For the text-containing cell, return its midpoint in [X, Y] coordinate format. 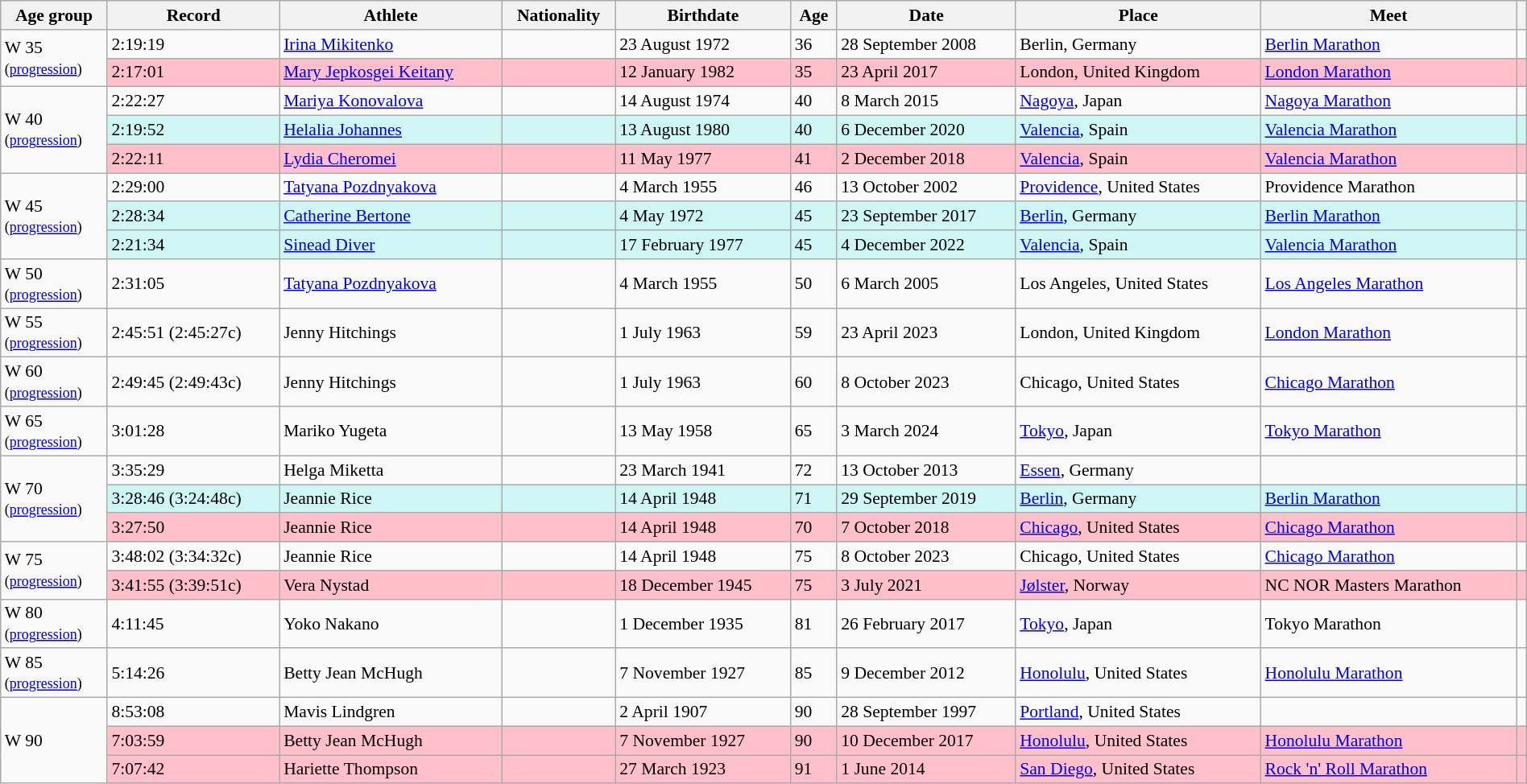
2:19:19 [193, 44]
Mary Jepkosgei Keitany [391, 72]
28 September 2008 [926, 44]
46 [813, 188]
1 June 2014 [926, 770]
Nagoya Marathon [1388, 101]
Mariko Yugeta [391, 431]
2:17:01 [193, 72]
26 February 2017 [926, 623]
3 July 2021 [926, 585]
2:29:00 [193, 188]
W 75 (progression) [55, 570]
3:48:02 (3:34:32c) [193, 556]
72 [813, 470]
Yoko Nakano [391, 623]
13 October 2002 [926, 188]
6 March 2005 [926, 283]
2:45:51 (2:45:27c) [193, 333]
7:07:42 [193, 770]
Portland, United States [1138, 712]
5:14:26 [193, 673]
41 [813, 159]
29 September 2019 [926, 499]
81 [813, 623]
Mavis Lindgren [391, 712]
28 September 1997 [926, 712]
Date [926, 15]
NC NOR Masters Marathon [1388, 585]
23 April 2023 [926, 333]
Nationality [559, 15]
50 [813, 283]
2:28:34 [193, 217]
3:27:50 [193, 528]
Helalia Johannes [391, 130]
3:28:46 (3:24:48c) [193, 499]
10 December 2017 [926, 741]
6 December 2020 [926, 130]
2:21:34 [193, 245]
Lydia Cheromei [391, 159]
71 [813, 499]
Essen, Germany [1138, 470]
W 85 (progression) [55, 673]
23 September 2017 [926, 217]
17 February 1977 [703, 245]
W 45 (progression) [55, 216]
13 May 1958 [703, 431]
12 January 1982 [703, 72]
11 May 1977 [703, 159]
Vera Nystad [391, 585]
2:19:52 [193, 130]
Sinead Diver [391, 245]
Place [1138, 15]
2 April 1907 [703, 712]
2:22:11 [193, 159]
36 [813, 44]
Meet [1388, 15]
W 40 (progression) [55, 130]
9 December 2012 [926, 673]
4:11:45 [193, 623]
Helga Miketta [391, 470]
Age group [55, 15]
35 [813, 72]
W 50 (progression) [55, 283]
14 August 1974 [703, 101]
W 35 (progression) [55, 58]
Age [813, 15]
Athlete [391, 15]
8:53:08 [193, 712]
23 March 1941 [703, 470]
W 90 [55, 741]
65 [813, 431]
1 December 1935 [703, 623]
Hariette Thompson [391, 770]
23 April 2017 [926, 72]
8 March 2015 [926, 101]
59 [813, 333]
W 70 (progression) [55, 499]
18 December 1945 [703, 585]
Los Angeles, United States [1138, 283]
Providence Marathon [1388, 188]
4 May 1972 [703, 217]
3:41:55 (3:39:51c) [193, 585]
3:01:28 [193, 431]
7 October 2018 [926, 528]
13 August 1980 [703, 130]
W 55 (progression) [55, 333]
W 80 (progression) [55, 623]
W 60 (progression) [55, 382]
13 October 2013 [926, 470]
2:22:27 [193, 101]
4 December 2022 [926, 245]
Catherine Bertone [391, 217]
27 March 1923 [703, 770]
Irina Mikitenko [391, 44]
91 [813, 770]
San Diego, United States [1138, 770]
7:03:59 [193, 741]
23 August 1972 [703, 44]
Jølster, Norway [1138, 585]
2:49:45 (2:49:43c) [193, 382]
Nagoya, Japan [1138, 101]
Rock 'n' Roll Marathon [1388, 770]
3:35:29 [193, 470]
W 65 (progression) [55, 431]
Providence, United States [1138, 188]
Record [193, 15]
2 December 2018 [926, 159]
3 March 2024 [926, 431]
Mariya Konovalova [391, 101]
Los Angeles Marathon [1388, 283]
70 [813, 528]
85 [813, 673]
Birthdate [703, 15]
60 [813, 382]
2:31:05 [193, 283]
